Capture the cell that displays the provided text and extract its (X, Y) central coordinate. 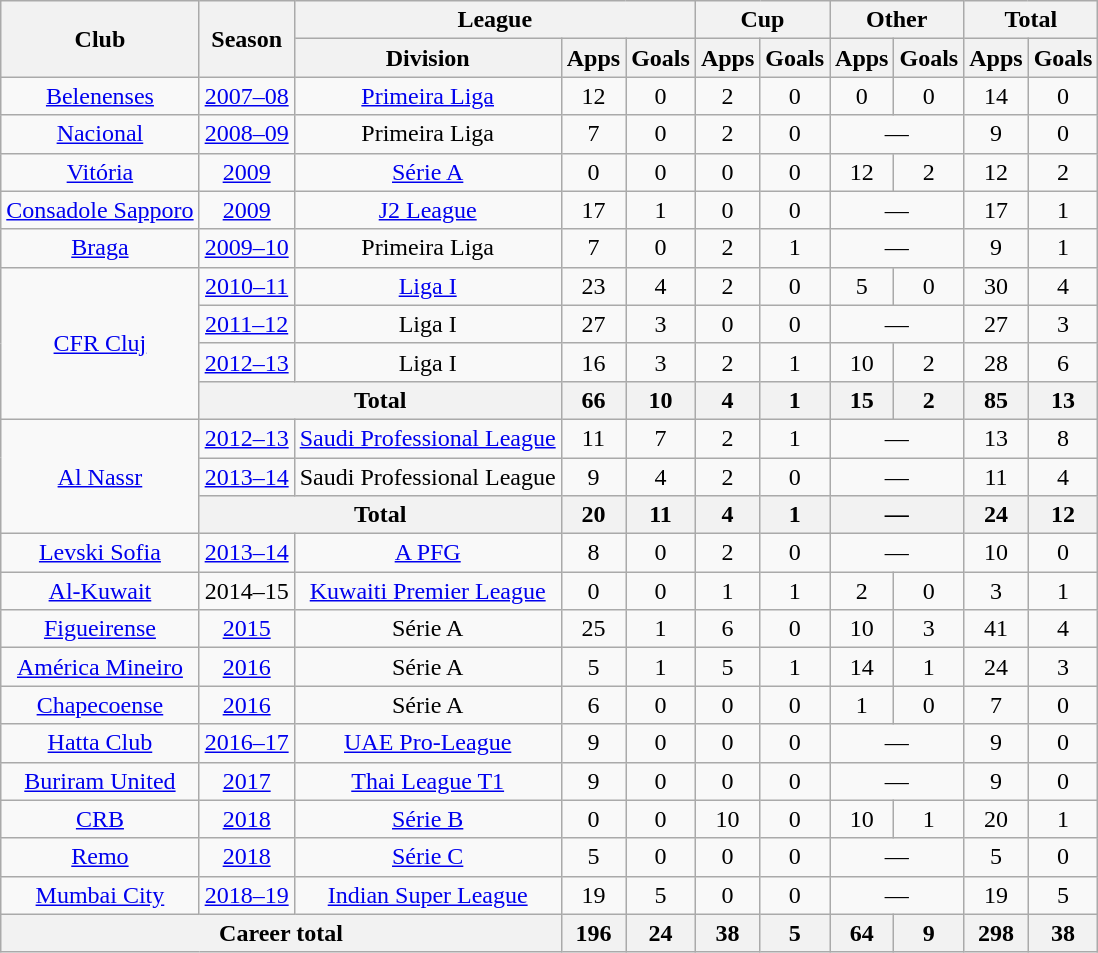
28 (996, 362)
Thai League T1 (428, 781)
Vitória (100, 172)
298 (996, 933)
2017 (246, 781)
2007–08 (246, 96)
Cup (762, 20)
Chapecoense (100, 705)
A PFG (428, 553)
Division (428, 58)
16 (593, 362)
41 (996, 629)
15 (862, 400)
Al Nassr (100, 476)
23 (593, 286)
25 (593, 629)
2011–12 (246, 324)
Mumbai City (100, 895)
196 (593, 933)
Club (100, 39)
CRB (100, 819)
Série C (428, 857)
Career total (281, 933)
Figueirense (100, 629)
Kuwaiti Premier League (428, 591)
J2 League (428, 210)
2009–10 (246, 248)
Remo (100, 857)
Indian Super League (428, 895)
85 (996, 400)
66 (593, 400)
Belenenses (100, 96)
Nacional (100, 134)
Série B (428, 819)
30 (996, 286)
Al-Kuwait (100, 591)
CFR Cluj (100, 343)
2014–15 (246, 591)
Hatta Club (100, 743)
UAE Pro-League (428, 743)
Braga (100, 248)
Buriram United (100, 781)
América Mineiro (100, 667)
League (494, 20)
Consadole Sapporo (100, 210)
2010–11 (246, 286)
Season (246, 39)
2008–09 (246, 134)
Other (897, 20)
2016–17 (246, 743)
2018–19 (246, 895)
64 (862, 933)
Levski Sofia (100, 553)
2015 (246, 629)
